Scan for the cell matching the given text and deliver its [x, y] coordinate at center. 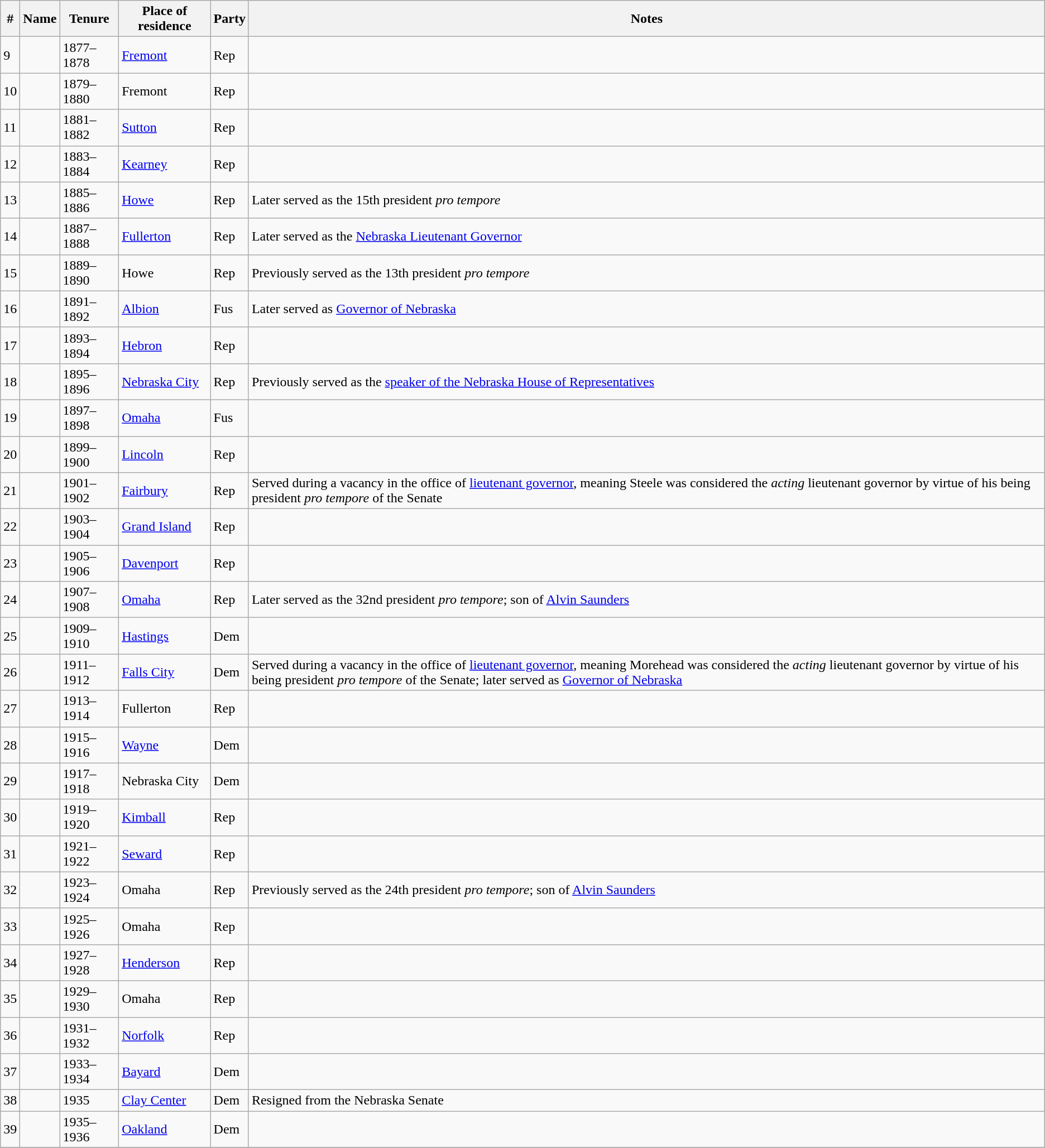
Place of residence [165, 19]
1909–1910 [89, 636]
1879–1880 [89, 92]
17 [10, 345]
1931–1932 [89, 1035]
28 [10, 744]
Hastings [165, 636]
1923–1924 [89, 890]
1905–1906 [89, 564]
25 [10, 636]
20 [10, 454]
1917–1918 [89, 781]
1935 [89, 1101]
11 [10, 127]
31 [10, 854]
Previously served as the 24th president pro tempore; son of Alvin Saunders [646, 890]
19 [10, 417]
1921–1922 [89, 854]
1903–1904 [89, 527]
16 [10, 309]
Clay Center [165, 1101]
1899–1900 [89, 454]
22 [10, 527]
1913–1914 [89, 709]
Falls City [165, 672]
1935–1936 [89, 1130]
21 [10, 491]
29 [10, 781]
# [10, 19]
26 [10, 672]
Lincoln [165, 454]
1933–1934 [89, 1072]
38 [10, 1101]
1895–1896 [89, 382]
Kearney [165, 164]
Wayne [165, 744]
36 [10, 1035]
30 [10, 817]
1927–1928 [89, 962]
1887–1888 [89, 237]
1901–1902 [89, 491]
1907–1908 [89, 599]
Bayard [165, 1072]
1893–1894 [89, 345]
Notes [646, 19]
Oakland [165, 1130]
1891–1892 [89, 309]
34 [10, 962]
Kimball [165, 817]
Later served as Governor of Nebraska [646, 309]
1897–1898 [89, 417]
Resigned from the Nebraska Senate [646, 1101]
1929–1930 [89, 999]
Albion [165, 309]
Tenure [89, 19]
1877–1878 [89, 55]
33 [10, 926]
Fairbury [165, 491]
Grand Island [165, 527]
Name [40, 19]
Later served as the Nebraska Lieutenant Governor [646, 237]
1915–1916 [89, 744]
Henderson [165, 962]
1883–1884 [89, 164]
1889–1890 [89, 272]
32 [10, 890]
1885–1886 [89, 200]
Later served as the 32nd president pro tempore; son of Alvin Saunders [646, 599]
Davenport [165, 564]
Hebron [165, 345]
18 [10, 382]
Previously served as the speaker of the Nebraska House of Representatives [646, 382]
Previously served as the 13th president pro tempore [646, 272]
14 [10, 237]
15 [10, 272]
Party [229, 19]
24 [10, 599]
Norfolk [165, 1035]
1919–1920 [89, 817]
Sutton [165, 127]
37 [10, 1072]
23 [10, 564]
12 [10, 164]
39 [10, 1130]
1911–1912 [89, 672]
1925–1926 [89, 926]
10 [10, 92]
Later served as the 15th president pro tempore [646, 200]
35 [10, 999]
Seward [165, 854]
9 [10, 55]
13 [10, 200]
1881–1882 [89, 127]
27 [10, 709]
